Determine the [x, y] coordinate at the center of the cell enclosing the given text.  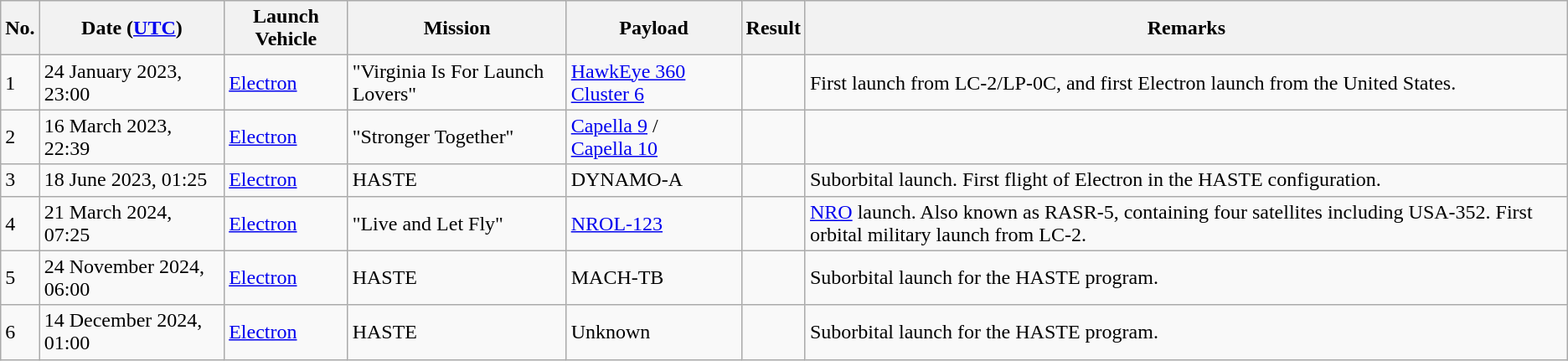
14 December 2024, 01:00 [132, 332]
HawkEye 360 Cluster 6 [653, 82]
6 [20, 332]
Capella 9 / Capella 10 [653, 137]
MACH-TB [653, 278]
Unknown [653, 332]
Payload [653, 28]
Result [773, 28]
18 June 2023, 01:25 [132, 180]
NRO launch. Also known as RASR-5, containing four satellites including USA-352. First orbital military launch from LC-2. [1186, 223]
16 March 2023, 22:39 [132, 137]
Date (UTC) [132, 28]
2 [20, 137]
First launch from LC-2/LP-0C, and first Electron launch from the United States. [1186, 82]
5 [20, 278]
24 January 2023, 23:00 [132, 82]
No. [20, 28]
"Virginia Is For Launch Lovers" [457, 82]
Launch Vehicle [286, 28]
Mission [457, 28]
"Live and Let Fly" [457, 223]
21 March 2024, 07:25 [132, 223]
4 [20, 223]
3 [20, 180]
"Stronger Together" [457, 137]
Suborbital launch. First flight of Electron in the HASTE configuration. [1186, 180]
24 November 2024, 06:00 [132, 278]
DYNAMO-A [653, 180]
1 [20, 82]
NROL-123 [653, 223]
Remarks [1186, 28]
